Scan for the cell matching the given text and deliver its (X, Y) coordinate at center. 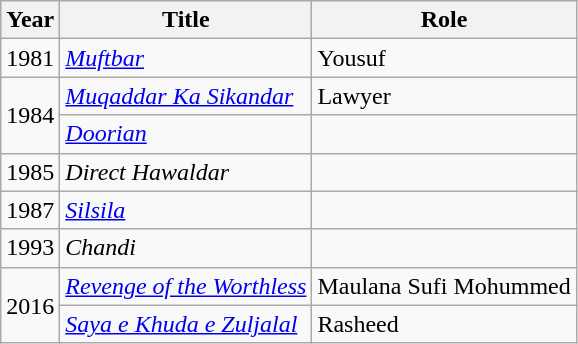
1985 (30, 172)
Direct Hawaldar (186, 172)
Chandi (186, 248)
Year (30, 20)
Title (186, 20)
Lawyer (444, 96)
Doorian (186, 134)
1987 (30, 210)
Silsila (186, 210)
Muqaddar Ka Sikandar (186, 96)
Rasheed (444, 324)
Muftbar (186, 58)
1984 (30, 115)
2016 (30, 305)
Yousuf (444, 58)
Saya e Khuda e Zuljalal (186, 324)
Role (444, 20)
1981 (30, 58)
1993 (30, 248)
Maulana Sufi Mohummed (444, 286)
Revenge of the Worthless (186, 286)
